Extract the [X, Y] coordinate from the center of the cell holding the provided text.  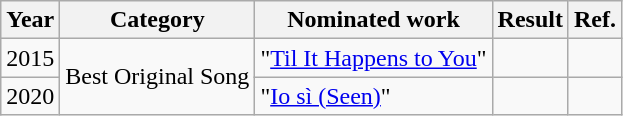
Best Original Song [158, 77]
Ref. [594, 20]
2015 [30, 58]
Category [158, 20]
2020 [30, 96]
"Io sì (Seen)" [374, 96]
Nominated work [374, 20]
"Til It Happens to You" [374, 58]
Year [30, 20]
Result [530, 20]
